Search for the cell housing the specified text and yield its (X, Y) center coordinate. 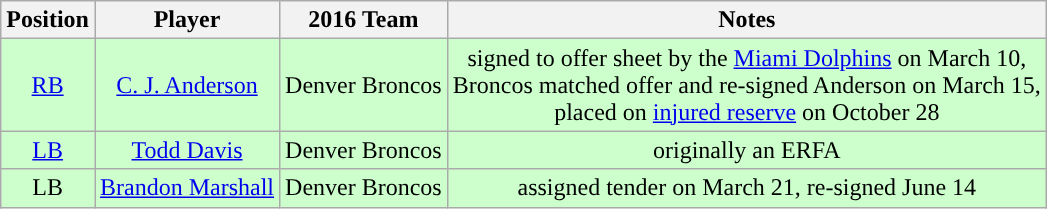
C. J. Anderson (186, 85)
Position (48, 20)
Player (186, 20)
Todd Davis (186, 150)
assigned tender on March 21, re-signed June 14 (746, 188)
Brandon Marshall (186, 188)
originally an ERFA (746, 150)
2016 Team (364, 20)
Notes (746, 20)
RB (48, 85)
